Determine the [X, Y] coordinate at the center of the cell enclosing the given text.  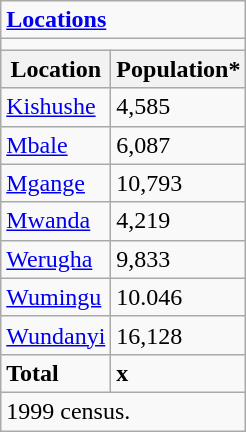
Mbale [56, 145]
Mwanda [56, 221]
Werugha [56, 259]
Wumingu [56, 297]
Location [56, 69]
x [178, 373]
Population* [178, 69]
1999 census. [124, 411]
10.046 [178, 297]
4,219 [178, 221]
Wundanyi [56, 335]
9,833 [178, 259]
Mgange [56, 183]
Total [56, 373]
Kishushe [56, 107]
Locations [124, 20]
4,585 [178, 107]
6,087 [178, 145]
10,793 [178, 183]
16,128 [178, 335]
